For the text-containing cell, return its midpoint in (X, Y) coordinate format. 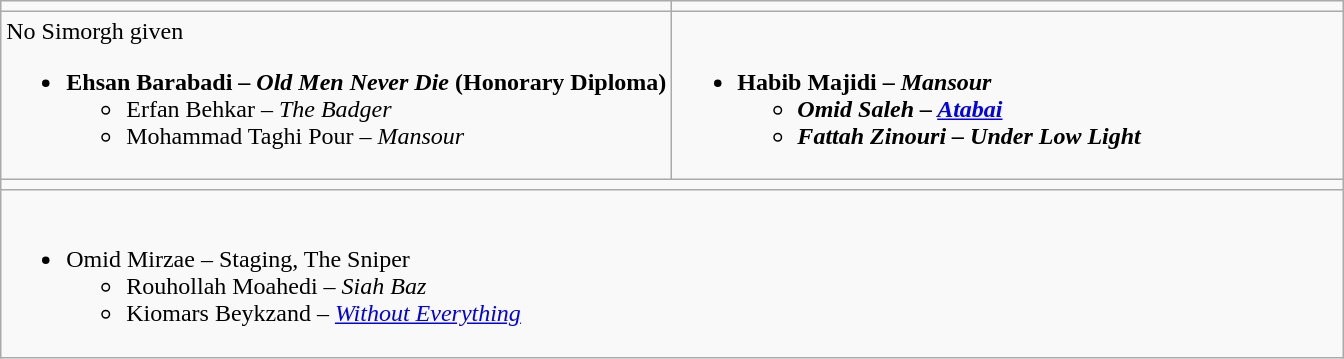
Habib Majidi – MansourOmid Saleh – AtabaiFattah Zinouri – Under Low Light (1008, 96)
Omid Mirzae – Staging, The SniperRouhollah Moahedi – Siah BazKiomars Beykzand – Without Everything (672, 274)
No Simorgh givenEhsan Barabadi – Old Men Never Die (Honorary Diploma)Erfan Behkar – The BadgerMohammad Taghi Pour – Mansour (336, 96)
